Identify which cell holds the provided text, then report its [x, y] central coordinate. 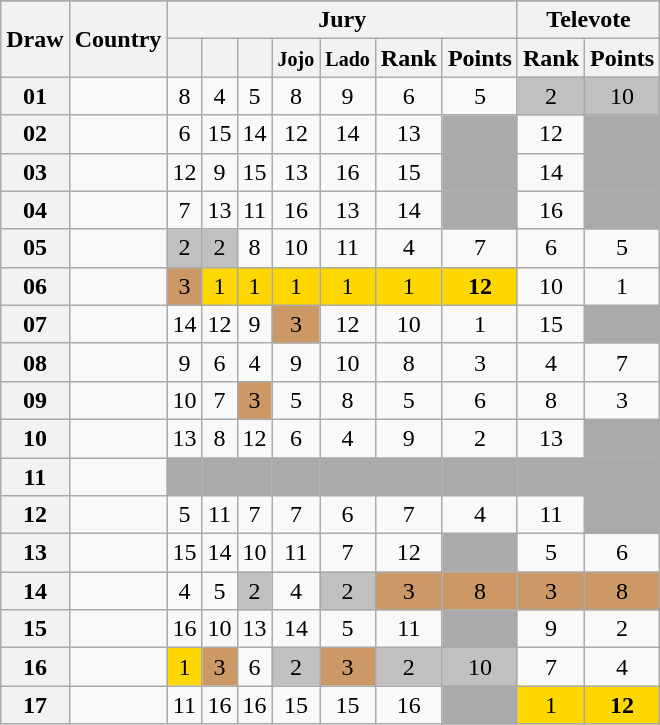
06 [35, 286]
04 [35, 210]
05 [35, 248]
07 [35, 324]
Jury [342, 20]
Televote [588, 20]
Lado [348, 58]
Jojo [296, 58]
Country [118, 39]
09 [35, 400]
17 [35, 705]
08 [35, 362]
Draw [35, 39]
02 [35, 134]
01 [35, 96]
03 [35, 172]
